Determine the (X, Y) coordinate at the center of the cell enclosing the given text.  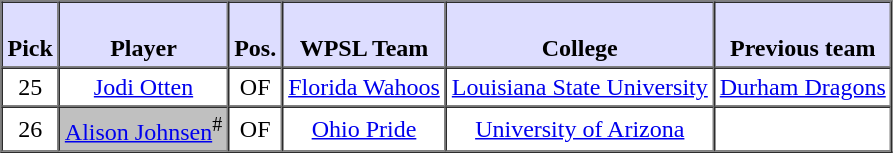
University of Arizona (580, 128)
College (580, 35)
Player (144, 35)
Pos. (255, 35)
Previous team (803, 35)
25 (30, 88)
26 (30, 128)
Jodi Otten (144, 88)
WPSL Team (364, 35)
Pick (30, 35)
Louisiana State University (580, 88)
Durham Dragons (803, 88)
Ohio Pride (364, 128)
Florida Wahoos (364, 88)
Alison Johnsen# (144, 128)
